Capture the cell that displays the provided text and extract its [x, y] central coordinate. 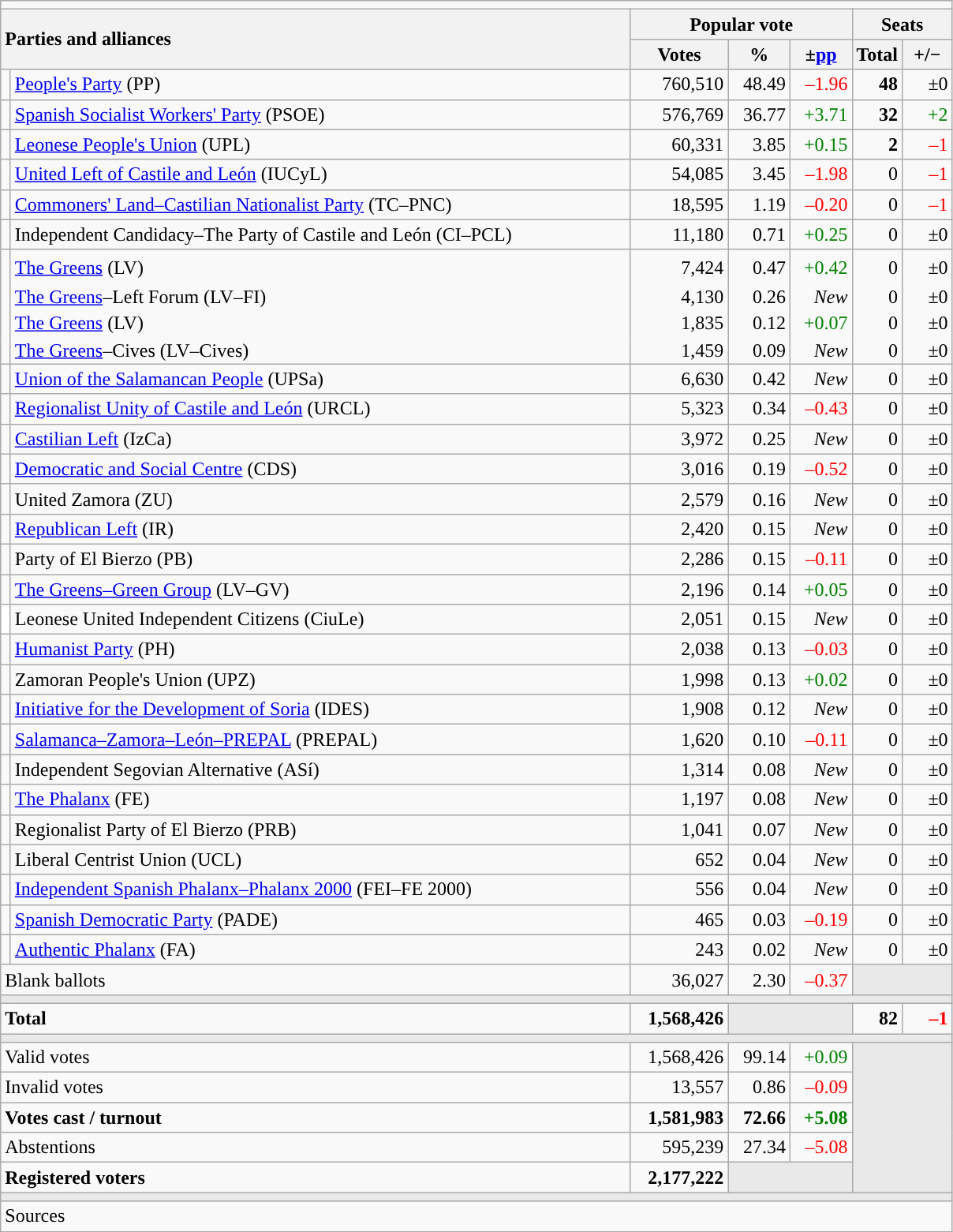
0.25 [759, 439]
3.45 [759, 174]
United Left of Castile and León (IUCyL) [320, 174]
Votes [679, 54]
99.14 [759, 1058]
576,769 [679, 114]
+2 [928, 114]
Party of El Bierzo (PB) [320, 559]
The Greens–Cives (LV–Cives) [320, 350]
1,041 [679, 829]
Initiative for the Development of Soria (IDES) [320, 710]
0.14 [759, 590]
2 [877, 144]
595,239 [679, 1148]
36.77 [759, 114]
–1.96 [820, 84]
3,016 [679, 469]
0.47 [759, 267]
652 [679, 859]
2.30 [759, 979]
United Zamora (ZU) [320, 499]
Castilian Left (IzCa) [320, 439]
0.10 [759, 740]
3,972 [679, 439]
1,581,983 [679, 1118]
% [759, 54]
2,196 [679, 590]
0.71 [759, 234]
Invalid votes [316, 1088]
18,595 [679, 204]
32 [877, 114]
Spanish Democratic Party (PADE) [320, 919]
Salamanca–Zamora–León–PREPAL (PREPAL) [320, 740]
The Greens–Green Group (LV–GV) [320, 590]
–0.09 [820, 1088]
Union of the Salamancan People (UPSa) [320, 379]
Leonese People's Union (UPL) [320, 144]
–0.37 [820, 979]
1,835 [679, 324]
0.07 [759, 829]
6,630 [679, 379]
+0.25 [820, 234]
Democratic and Social Centre (CDS) [320, 469]
36,027 [679, 979]
–0.19 [820, 919]
13,557 [679, 1088]
1,908 [679, 710]
+/− [928, 54]
72.66 [759, 1118]
Valid votes [316, 1058]
–5.08 [820, 1148]
243 [679, 949]
760,510 [679, 84]
0.16 [759, 499]
Blank ballots [316, 979]
Abstentions [316, 1148]
Zamoran People's Union (UPZ) [320, 680]
4,130 [679, 298]
2,177,222 [679, 1178]
+0.09 [820, 1058]
–1.98 [820, 174]
Independent Candidacy–The Party of Castile and León (CI–PCL) [320, 234]
2,286 [679, 559]
Independent Segovian Alternative (ASí) [320, 770]
1,197 [679, 799]
–0.20 [820, 204]
+0.42 [820, 267]
48 [877, 84]
Spanish Socialist Workers' Party (PSOE) [320, 114]
–0.52 [820, 469]
+3.71 [820, 114]
7,424 [679, 267]
Parties and alliances [316, 39]
2,420 [679, 529]
Regionalist Unity of Castile and León (URCL) [320, 409]
2,579 [679, 499]
3.85 [759, 144]
0.34 [759, 409]
+5.08 [820, 1118]
Regionalist Party of El Bierzo (PRB) [320, 829]
1,998 [679, 680]
±pp [820, 54]
+0.07 [820, 324]
Sources [476, 1216]
+0.02 [820, 680]
+0.15 [820, 144]
0.09 [759, 350]
1,620 [679, 740]
The Phalanx (FE) [320, 799]
Independent Spanish Phalanx–Phalanx 2000 (FEI–FE 2000) [320, 889]
54,085 [679, 174]
1.19 [759, 204]
Popular vote [742, 24]
82 [877, 1018]
People's Party (PP) [320, 84]
556 [679, 889]
0.02 [759, 949]
Humanist Party (PH) [320, 650]
1,459 [679, 350]
0.19 [759, 469]
The Greens–Left Forum (LV–FI) [320, 298]
27.34 [759, 1148]
1,314 [679, 770]
0.86 [759, 1088]
2,038 [679, 650]
48.49 [759, 84]
Commoners' Land–Castilian Nationalist Party (TC–PNC) [320, 204]
Seats [903, 24]
–0.03 [820, 650]
465 [679, 919]
60,331 [679, 144]
Liberal Centrist Union (UCL) [320, 859]
11,180 [679, 234]
2,051 [679, 620]
Registered voters [316, 1178]
Votes cast / turnout [316, 1118]
–0.43 [820, 409]
+0.05 [820, 590]
Republican Left (IR) [320, 529]
5,323 [679, 409]
0.42 [759, 379]
Authentic Phalanx (FA) [320, 949]
0.26 [759, 298]
Leonese United Independent Citizens (CiuLe) [320, 620]
0.03 [759, 919]
